Return [x, y] of the center of cell containing provided text 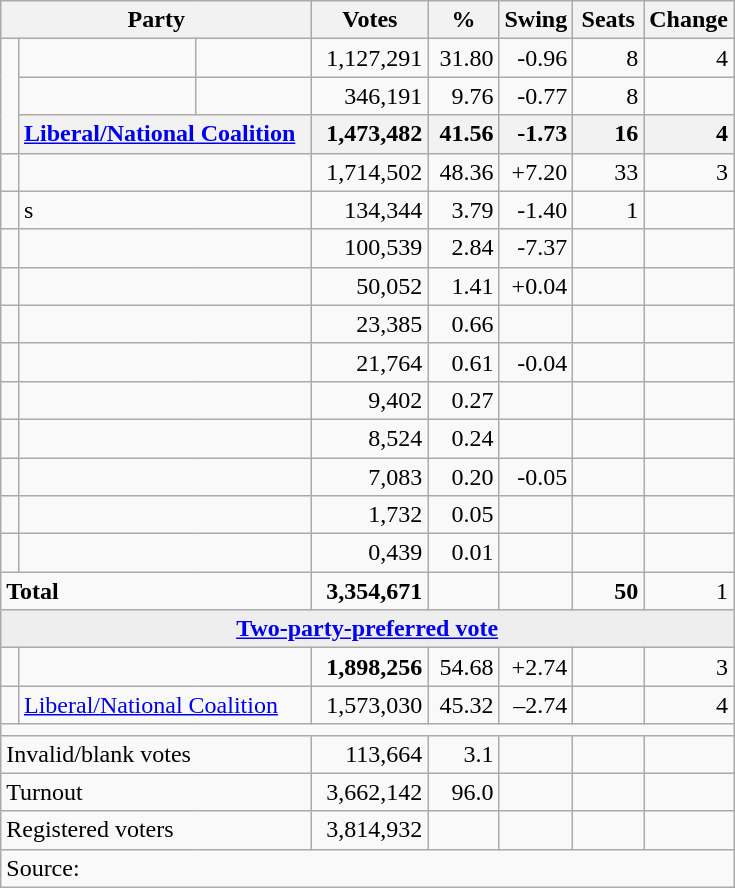
8,524 [370, 438]
33 [608, 172]
0.20 [464, 477]
45.32 [464, 705]
50 [608, 591]
0.24 [464, 438]
0.01 [464, 553]
134,344 [370, 210]
-0.05 [536, 477]
9.76 [464, 96]
9,402 [370, 400]
1,127,291 [370, 58]
1,898,256 [370, 667]
0.05 [464, 515]
Turnout [156, 792]
3,354,671 [370, 591]
–2.74 [536, 705]
0,439 [370, 553]
Invalid/blank votes [156, 754]
Swing [536, 20]
% [464, 20]
+7.20 [536, 172]
-0.77 [536, 96]
1,473,482 [370, 134]
346,191 [370, 96]
Votes [370, 20]
3,814,932 [370, 830]
-7.37 [536, 248]
21,764 [370, 362]
+0.04 [536, 286]
48.36 [464, 172]
23,385 [370, 324]
2.84 [464, 248]
3,662,142 [370, 792]
1,714,502 [370, 172]
Total [156, 591]
41.56 [464, 134]
50,052 [370, 286]
54.68 [464, 667]
-1.40 [536, 210]
3.79 [464, 210]
+2.74 [536, 667]
Two-party-preferred vote [368, 629]
Source: [368, 868]
7,083 [370, 477]
0.66 [464, 324]
Change [689, 20]
1.41 [464, 286]
Registered voters [156, 830]
s [164, 210]
3.1 [464, 754]
-0.96 [536, 58]
0.61 [464, 362]
-0.04 [536, 362]
Party [156, 20]
100,539 [370, 248]
Seats [608, 20]
96.0 [464, 792]
31.80 [464, 58]
1,732 [370, 515]
-1.73 [536, 134]
113,664 [370, 754]
16 [608, 134]
1,573,030 [370, 705]
0.27 [464, 400]
